Detect which cell encompasses the target text, then output its [X, Y] center coordinate. 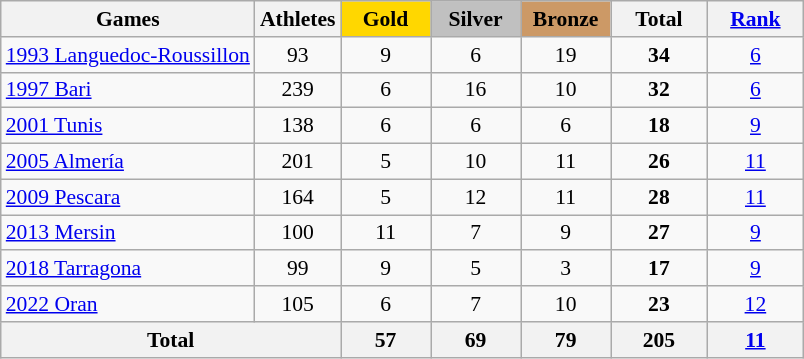
2022 Oran [128, 304]
Athletes [298, 19]
19 [566, 55]
27 [660, 233]
205 [660, 340]
93 [298, 55]
105 [298, 304]
23 [660, 304]
79 [566, 340]
201 [298, 162]
100 [298, 233]
Games [128, 19]
2001 Tunis [128, 126]
3 [566, 269]
17 [660, 269]
69 [476, 340]
2018 Tarragona [128, 269]
Bronze [566, 19]
28 [660, 197]
2005 Almería [128, 162]
34 [660, 55]
2009 Pescara [128, 197]
26 [660, 162]
239 [298, 90]
Silver [476, 19]
2013 Mersin [128, 233]
57 [386, 340]
138 [298, 126]
1997 Bari [128, 90]
32 [660, 90]
Gold [386, 19]
1993 Languedoc-Roussillon [128, 55]
Rank [756, 19]
18 [660, 126]
16 [476, 90]
99 [298, 269]
164 [298, 197]
